Extract the (X, Y) coordinate from the center of the cell holding the provided text.  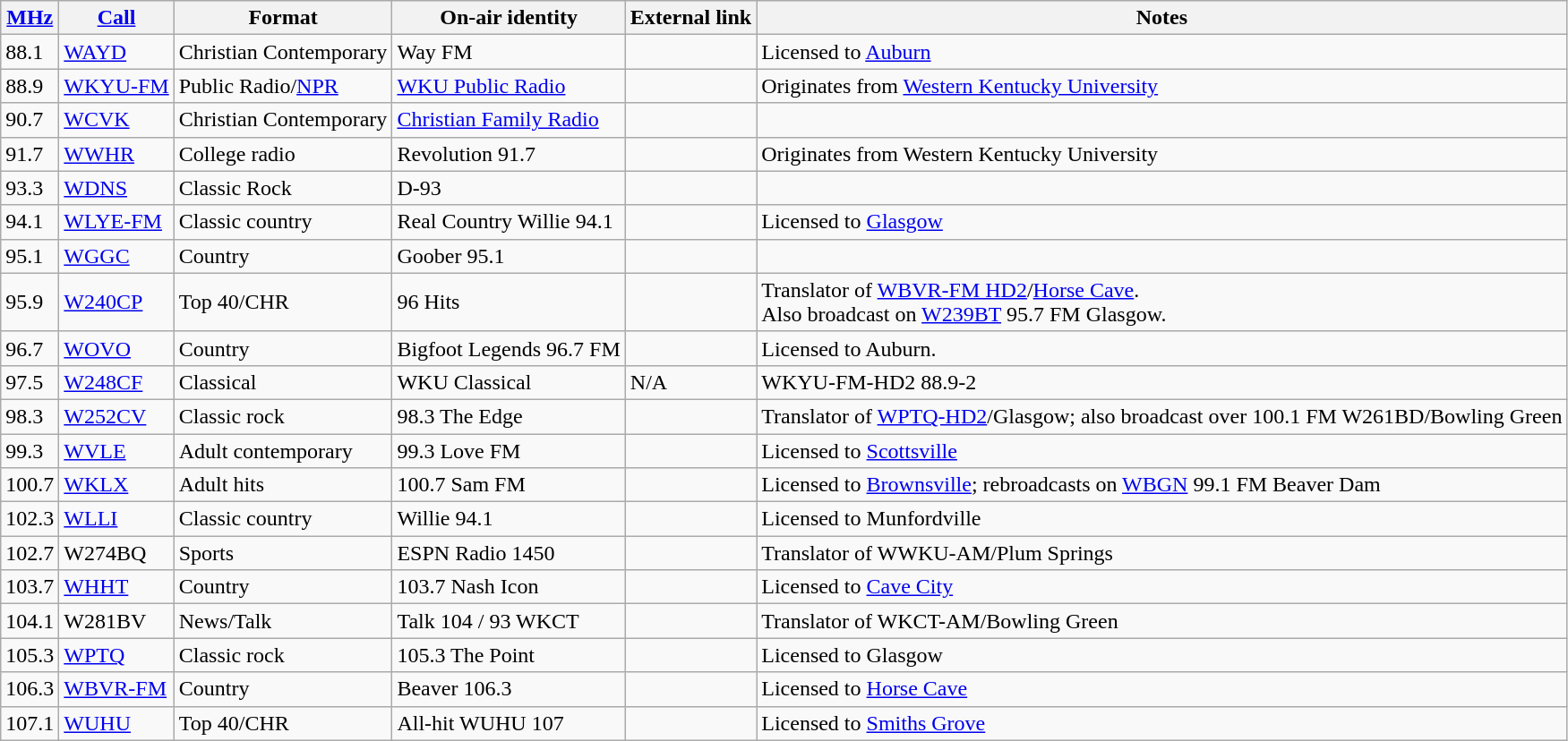
WVLE (116, 450)
Classical (283, 382)
Licensed to Munfordville (1162, 519)
Revolution 91.7 (509, 154)
WKU Public Radio (509, 86)
Sports (283, 553)
W252CV (116, 416)
W274BQ (116, 553)
Translator of WBVR-FM HD2/Horse Cave.Also broadcast on W239BT 95.7 FM Glasgow. (1162, 302)
88.9 (30, 86)
105.3 The Point (509, 655)
WKYU-FM (116, 86)
Licensed to Smiths Grove (1162, 723)
104.1 (30, 621)
Way FM (509, 52)
WDNS (116, 188)
External link (690, 18)
106.3 (30, 689)
On-air identity (509, 18)
103.7 Nash Icon (509, 587)
W248CF (116, 382)
94.1 (30, 222)
103.7 (30, 587)
Licensed to Horse Cave (1162, 689)
Bigfoot Legends 96.7 FM (509, 348)
Licensed to Brownsville; rebroadcasts on WBGN 99.1 FM Beaver Dam (1162, 485)
WBVR-FM (116, 689)
WKU Classical (509, 382)
Adult hits (283, 485)
93.3 (30, 188)
WCVK (116, 120)
96.7 (30, 348)
WUHU (116, 723)
90.7 (30, 120)
95.1 (30, 256)
Format (283, 18)
Willie 94.1 (509, 519)
Classic Rock (283, 188)
W240CP (116, 302)
WLLI (116, 519)
102.7 (30, 553)
Beaver 106.3 (509, 689)
College radio (283, 154)
102.3 (30, 519)
Adult contemporary (283, 450)
WLYE-FM (116, 222)
Notes (1162, 18)
Public Radio/NPR (283, 86)
Translator of WPTQ-HD2/Glasgow; also broadcast over 100.1 FM W261BD/Bowling Green (1162, 416)
WKYU-FM-HD2 88.9-2 (1162, 382)
Christian Family Radio (509, 120)
MHz (30, 18)
WAYD (116, 52)
91.7 (30, 154)
88.1 (30, 52)
107.1 (30, 723)
Real Country Willie 94.1 (509, 222)
WWHR (116, 154)
D-93 (509, 188)
Talk 104 / 93 WKCT (509, 621)
98.3 The Edge (509, 416)
Call (116, 18)
Licensed to Cave City (1162, 587)
98.3 (30, 416)
N/A (690, 382)
Licensed to Scottsville (1162, 450)
Translator of WWKU-AM/Plum Springs (1162, 553)
96 Hits (509, 302)
News/Talk (283, 621)
97.5 (30, 382)
WOVO (116, 348)
105.3 (30, 655)
99.3 Love FM (509, 450)
WKLX (116, 485)
WHHT (116, 587)
99.3 (30, 450)
WPTQ (116, 655)
Goober 95.1 (509, 256)
100.7 Sam FM (509, 485)
W281BV (116, 621)
All-hit WUHU 107 (509, 723)
100.7 (30, 485)
Translator of WKCT-AM/Bowling Green (1162, 621)
Licensed to Auburn. (1162, 348)
WGGC (116, 256)
ESPN Radio 1450 (509, 553)
95.9 (30, 302)
Licensed to Auburn (1162, 52)
